From the cell containing the given text, extract its center point as (x, y) coordinate. 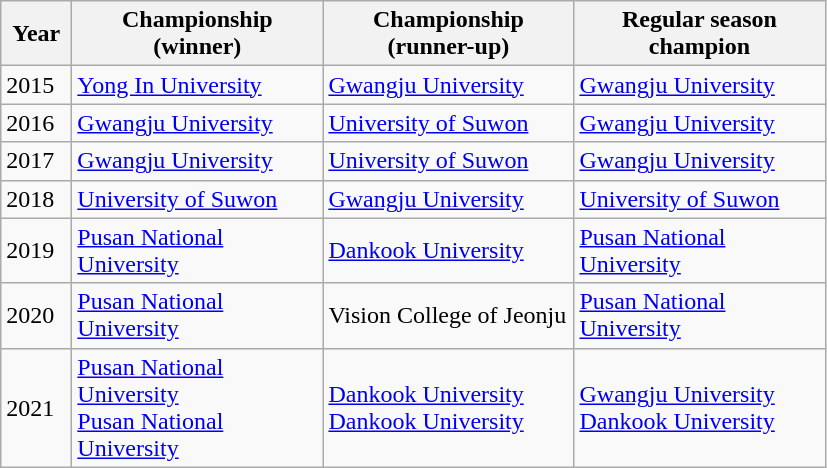
2021 (36, 408)
2016 (36, 123)
Dankook UniversityDankook University (448, 408)
Year (36, 34)
Pusan National UniversityPusan National University (198, 408)
2017 (36, 161)
Vision College of Jeonju (448, 316)
2020 (36, 316)
Championship(runner-up) (448, 34)
Dankook University (448, 250)
Yong In University (198, 85)
Championship(winner) (198, 34)
2019 (36, 250)
2018 (36, 199)
Regular season champion (700, 34)
Gwangju UniversityDankook University (700, 408)
2015 (36, 85)
